Determine the (x, y) coordinate at the center of the cell enclosing the given text.  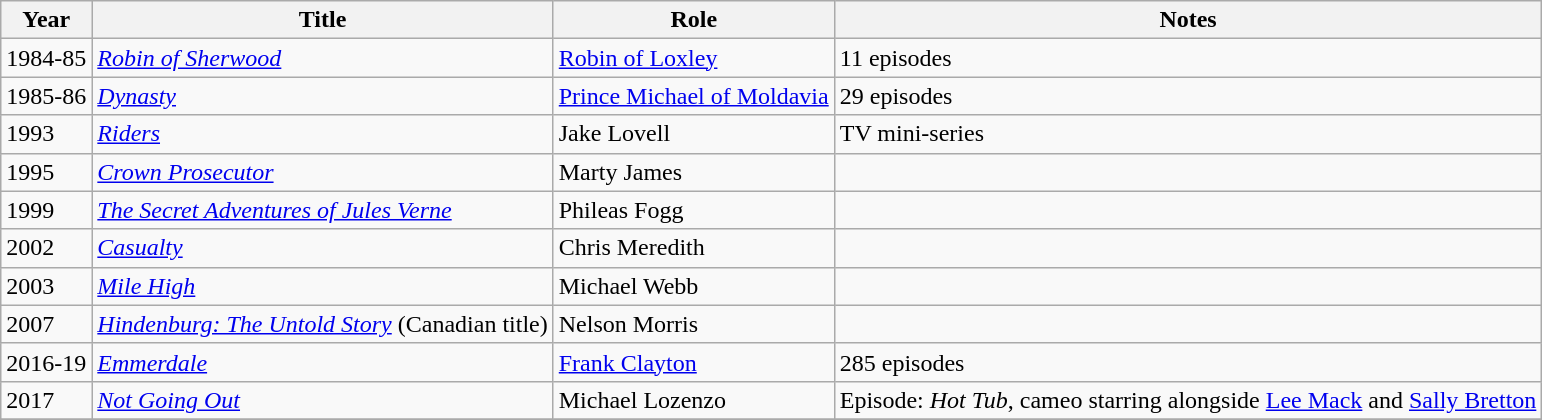
Casualty (322, 248)
Not Going Out (322, 400)
1995 (46, 172)
Episode: Hot Tub, cameo starring alongside Lee Mack and Sally Bretton (1188, 400)
2016-19 (46, 362)
Michael Lozenzo (694, 400)
Mile High (322, 286)
1993 (46, 134)
2002 (46, 248)
Title (322, 20)
Emmerdale (322, 362)
1999 (46, 210)
Prince Michael of Moldavia (694, 96)
Hindenburg: The Untold Story (Canadian title) (322, 324)
1985-86 (46, 96)
The Secret Adventures of Jules Verne (322, 210)
1984-85 (46, 58)
Year (46, 20)
Jake Lovell (694, 134)
Crown Prosecutor (322, 172)
Marty James (694, 172)
Michael Webb (694, 286)
Robin of Sherwood (322, 58)
Dynasty (322, 96)
Chris Meredith (694, 248)
29 episodes (1188, 96)
Robin of Loxley (694, 58)
2007 (46, 324)
285 episodes (1188, 362)
Notes (1188, 20)
Nelson Morris (694, 324)
Role (694, 20)
11 episodes (1188, 58)
2003 (46, 286)
Phileas Fogg (694, 210)
2017 (46, 400)
Riders (322, 134)
Frank Clayton (694, 362)
TV mini-series (1188, 134)
